Search for the cell housing the specified text and yield its [x, y] center coordinate. 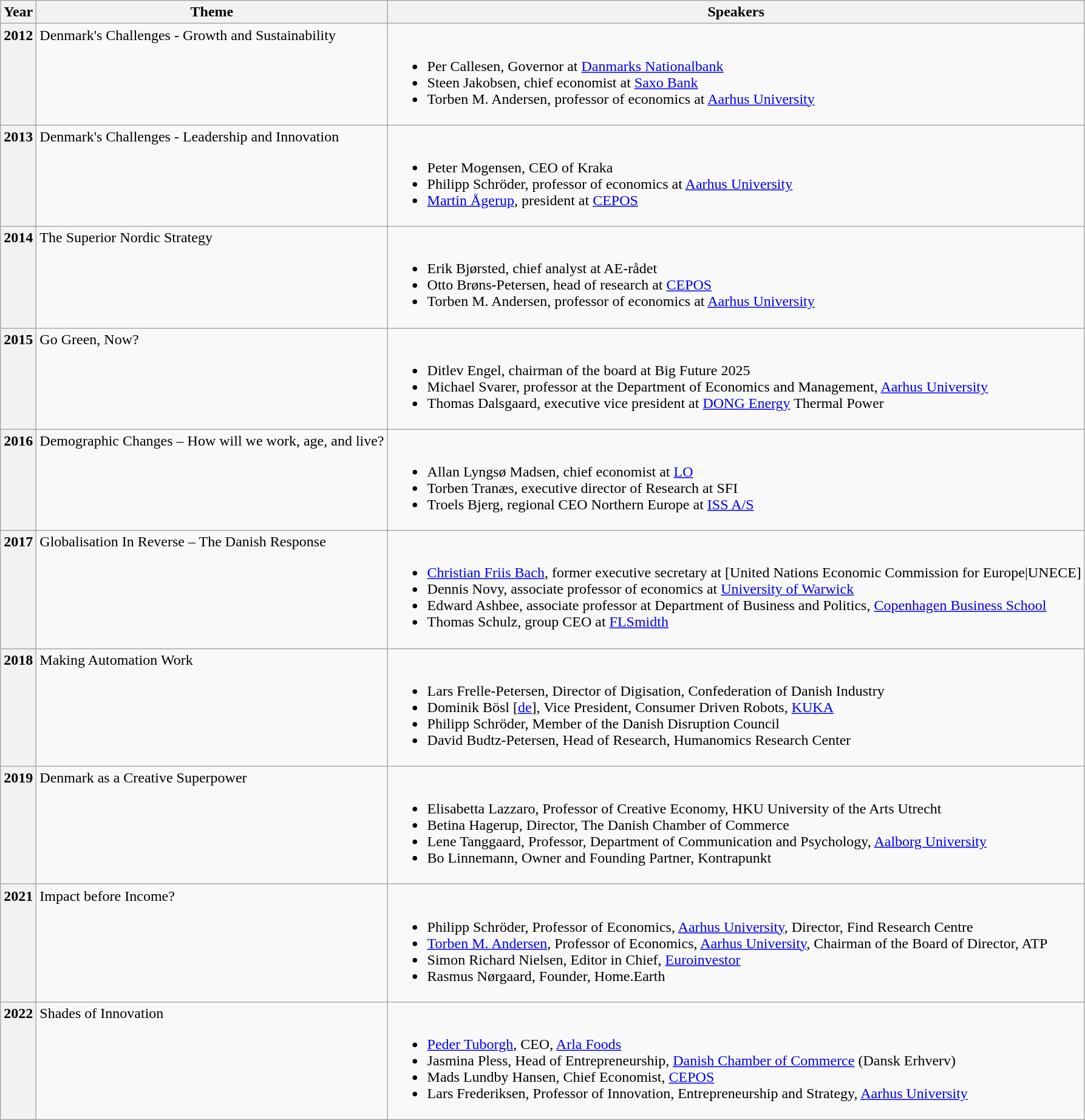
2021 [18, 943]
Impact before Income? [212, 943]
Making Automation Work [212, 707]
The Superior Nordic Strategy [212, 277]
2015 [18, 379]
Shades of Innovation [212, 1061]
2012 [18, 74]
Theme [212, 12]
Demographic Changes – How will we work, age, and live? [212, 480]
2016 [18, 480]
2017 [18, 589]
2014 [18, 277]
Year [18, 12]
Speakers [736, 12]
Denmark's Challenges - Leadership and Innovation [212, 176]
Allan Lyngsø Madsen, chief economist at LOTorben Tranæs, executive director of Research at SFITroels Bjerg, regional CEO Northern Europe at ISS A/S [736, 480]
Peter Mogensen, CEO of KrakaPhilipp Schröder, professor of economics at Aarhus UniversityMartin Ågerup, president at CEPOS [736, 176]
Denmark's Challenges - Growth and Sustainability [212, 74]
Globalisation In Reverse – The Danish Response [212, 589]
Denmark as a Creative Superpower [212, 825]
2022 [18, 1061]
2019 [18, 825]
2013 [18, 176]
Go Green, Now? [212, 379]
2018 [18, 707]
Erik Bjørsted, chief analyst at AE-rådetOtto Brøns-Petersen, head of research at CEPOSTorben M. Andersen, professor of economics at Aarhus University [736, 277]
